Scan for the cell matching the given text and deliver its (X, Y) coordinate at center. 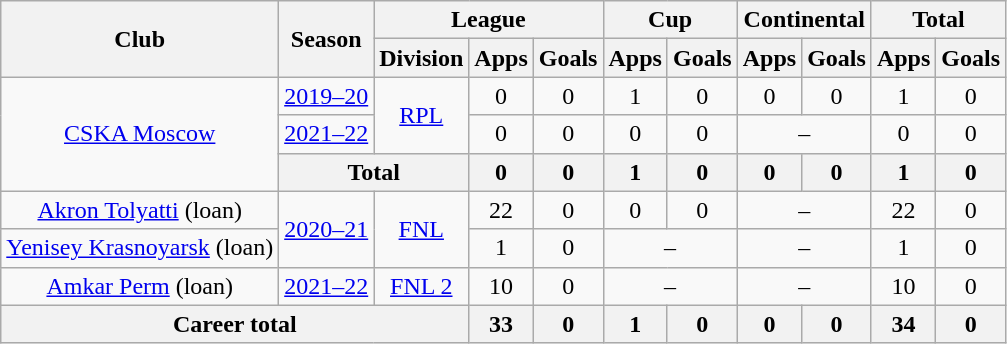
34 (903, 324)
FNL 2 (422, 286)
2020–21 (326, 229)
League (488, 20)
2019–20 (326, 96)
Club (140, 39)
Yenisey Krasnoyarsk (loan) (140, 248)
RPL (422, 115)
Cup (670, 20)
CSKA Moscow (140, 134)
Career total (235, 324)
Season (326, 39)
33 (501, 324)
Division (422, 58)
Continental (804, 20)
Akron Tolyatti (loan) (140, 210)
FNL (422, 229)
Amkar Perm (loan) (140, 286)
